Scan for the cell matching the given text and deliver its [x, y] coordinate at center. 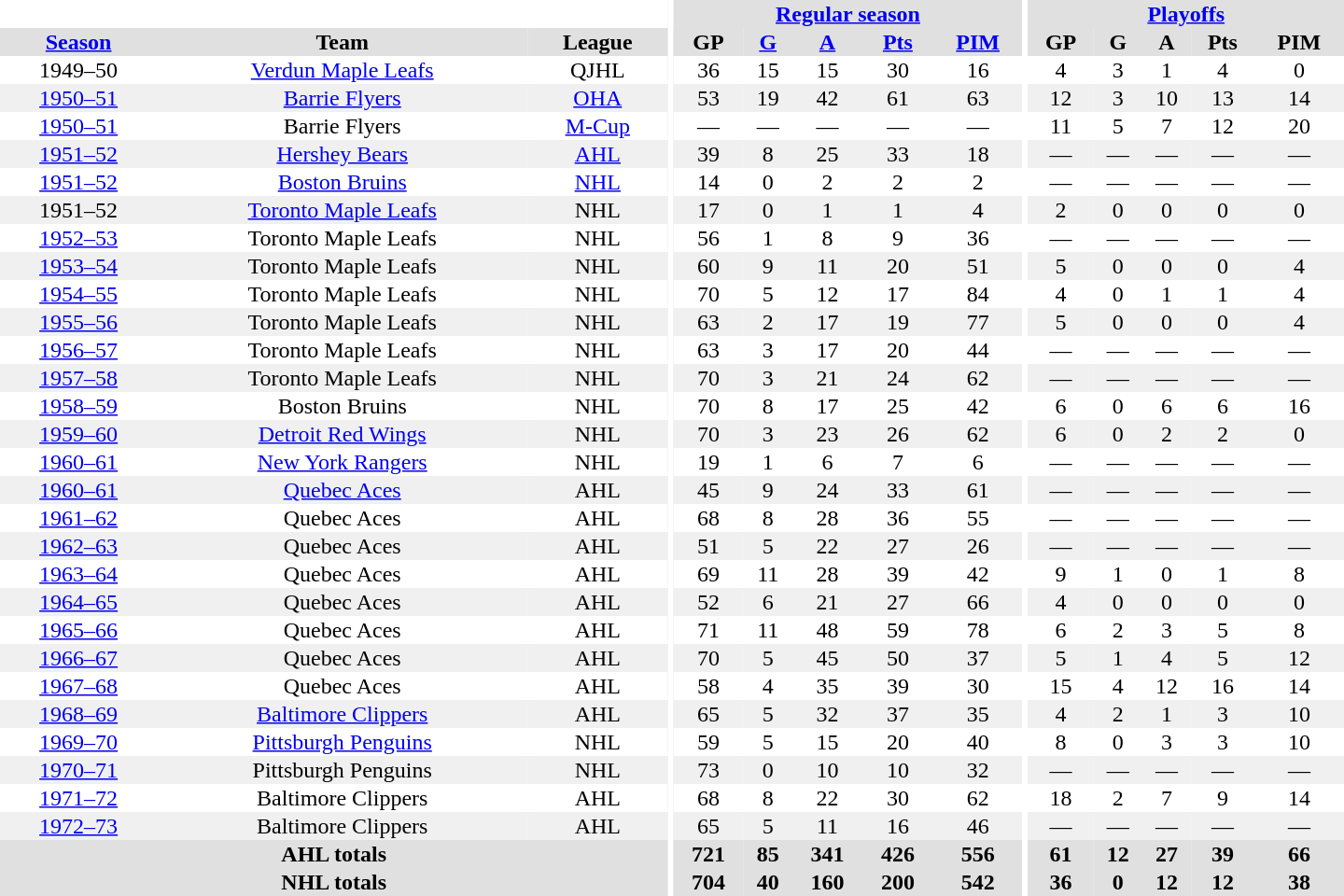
1954–55 [78, 294]
OHA [597, 98]
426 [898, 854]
1966–67 [78, 658]
200 [898, 882]
71 [707, 630]
556 [978, 854]
721 [707, 854]
341 [827, 854]
New York Rangers [342, 462]
1965–66 [78, 630]
1962–63 [78, 546]
84 [978, 294]
1961–62 [78, 518]
Playoffs [1185, 14]
50 [898, 658]
53 [707, 98]
23 [827, 434]
60 [707, 266]
1972–73 [78, 826]
1949–50 [78, 70]
52 [707, 602]
55 [978, 518]
85 [768, 854]
160 [827, 882]
Verdun Maple Leafs [342, 70]
704 [707, 882]
Hershey Bears [342, 154]
1963–64 [78, 574]
1967–68 [78, 686]
542 [978, 882]
46 [978, 826]
1957–58 [78, 378]
56 [707, 238]
78 [978, 630]
QJHL [597, 70]
77 [978, 322]
1969–70 [78, 742]
1956–57 [78, 350]
1964–65 [78, 602]
1970–71 [78, 770]
58 [707, 686]
1955–56 [78, 322]
1953–54 [78, 266]
Season [78, 42]
73 [707, 770]
1958–59 [78, 406]
13 [1223, 98]
League [597, 42]
69 [707, 574]
44 [978, 350]
Regular season [847, 14]
AHL totals [334, 854]
48 [827, 630]
1952–53 [78, 238]
NHL totals [334, 882]
1971–72 [78, 798]
Detroit Red Wings [342, 434]
Team [342, 42]
M-Cup [597, 126]
1968–69 [78, 714]
38 [1299, 882]
1959–60 [78, 434]
